Detect which cell encompasses the target text, then output its [x, y] center coordinate. 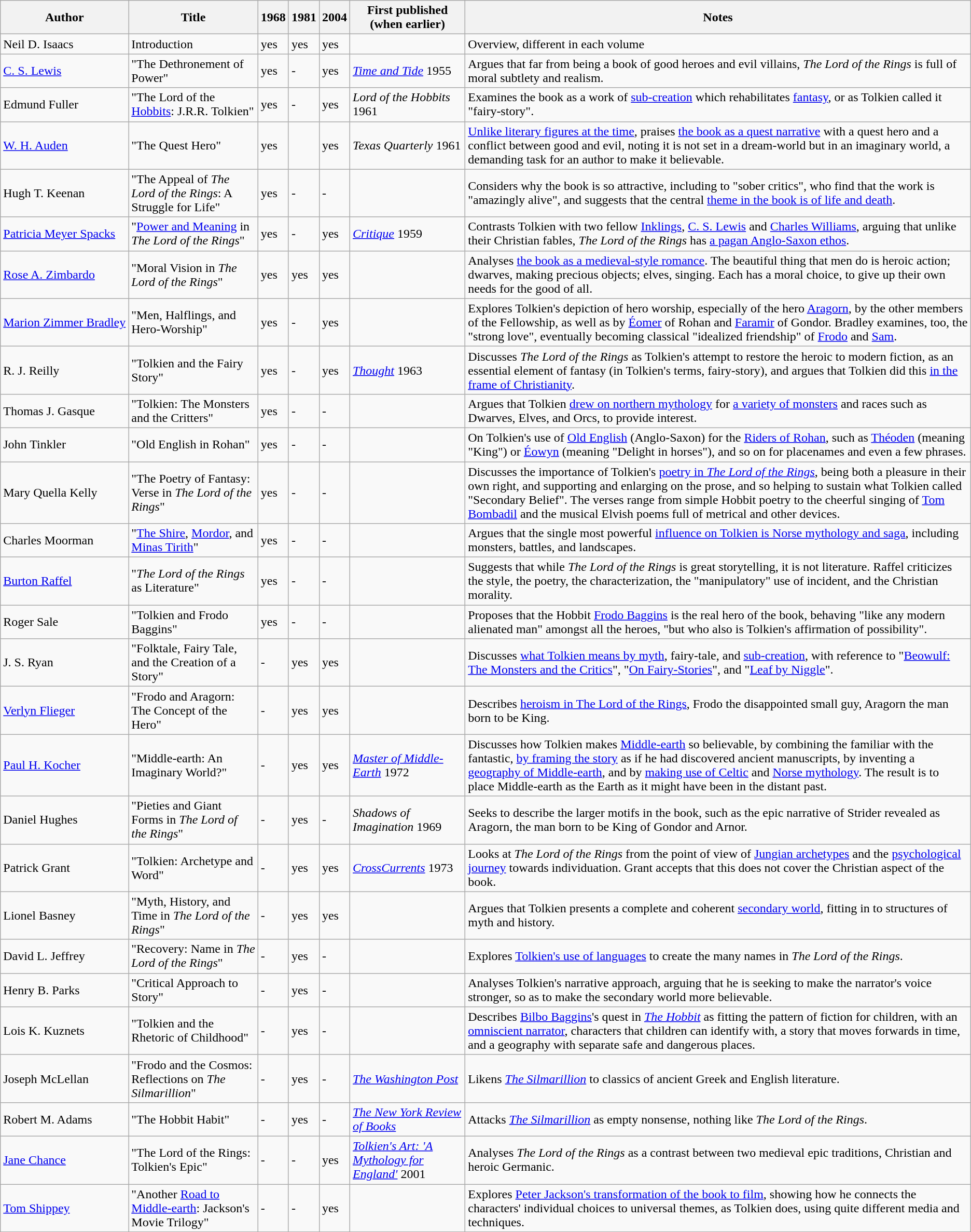
Notes [718, 18]
1968 [273, 18]
Describes heroism in The Lord of the Rings, Frodo the disappointed small guy, Aragorn the man born to be King. [718, 710]
Texas Quarterly 1961 [407, 145]
Author [64, 18]
"Power and Meaning in The Lord of the Rings" [193, 234]
"Tolkien and Frodo Baggins" [193, 622]
"The Dethronement of Power" [193, 71]
The Washington Post [407, 1078]
Robert M. Adams [64, 1119]
Title [193, 18]
Lois K. Kuznets [64, 1031]
Analyses The Lord of the Rings as a contrast between two medieval epic traditions, Christian and heroic Germanic. [718, 1160]
"Another Road to Middle-earth: Jackson's Movie Trilogy" [193, 1208]
Rose A. Zimbardo [64, 275]
John Tinkler [64, 444]
"Tolkien: Archetype and Word" [193, 868]
"The Lord of the Rings: Tolkien's Epic" [193, 1160]
"The Lord of the Hobbits: J.R.R. Tolkien" [193, 105]
Tolkien's Art: 'A Mythology for England' 2001 [407, 1160]
"The Hobbit Habit" [193, 1119]
Paul H. Kocher [64, 765]
Patricia Meyer Spacks [64, 234]
Likens The Silmarillion to classics of ancient Greek and English literature. [718, 1078]
Argues that Tolkien drew on northern mythology for a variety of monsters and races such as Dwarves, Elves, and Orcs, to provide interest. [718, 411]
C. S. Lewis [64, 71]
Lionel Basney [64, 915]
Master of Middle-Earth 1972 [407, 765]
Edmund Fuller [64, 105]
Mary Quella Kelly [64, 493]
Critique 1959 [407, 234]
Thomas J. Gasque [64, 411]
"The Appeal of The Lord of the Rings: A Struggle for Life" [193, 193]
"Tolkien and the Rhetoric of Childhood" [193, 1031]
Explores Tolkien's use of languages to create the many names in The Lord of the Rings. [718, 956]
Henry B. Parks [64, 990]
"Old English in Rohan" [193, 444]
"The Quest Hero" [193, 145]
J. S. Ryan [64, 663]
Hugh T. Keenan [64, 193]
The New York Review of Books [407, 1119]
1981 [304, 18]
Neil D. Isaacs [64, 44]
R. J. Reilly [64, 370]
"Middle-earth: An Imaginary World?" [193, 765]
Time and Tide 1955 [407, 71]
Argues that Tolkien presents a complete and coherent secondary world, fitting in to structures of myth and history. [718, 915]
"Myth, History, and Time in The Lord of the Rings" [193, 915]
"Critical Approach to Story" [193, 990]
"The Shire, Mordor, and Minas Tirith" [193, 541]
Introduction [193, 44]
Attacks The Silmarillion as empty nonsense, nothing like The Lord of the Rings. [718, 1119]
"Men, Halflings, and Hero-Worship" [193, 322]
Examines the book as a work of sub-creation which rehabilitates fantasy, or as Tolkien called it "fairy-story". [718, 105]
Marion Zimmer Bradley [64, 322]
Thought 1963 [407, 370]
2004 [334, 18]
Roger Sale [64, 622]
"Recovery: Name in The Lord of the Rings" [193, 956]
"Pieties and Giant Forms in The Lord of the Rings" [193, 820]
Jane Chance [64, 1160]
Argues that the single most powerful influence on Tolkien is Norse mythology and saga, including monsters, battles, and landscapes. [718, 541]
Charles Moorman [64, 541]
Daniel Hughes [64, 820]
Tom Shippey [64, 1208]
David L. Jeffrey [64, 956]
Verlyn Flieger [64, 710]
"Tolkien: The Monsters and the Critters" [193, 411]
Argues that far from being a book of good heroes and evil villains, The Lord of the Rings is full of moral subtlety and realism. [718, 71]
"Frodo and Aragorn: The Concept of the Hero" [193, 710]
Burton Raffel [64, 581]
"Tolkien and the Fairy Story" [193, 370]
"The Poetry of Fantasy: Verse in The Lord of the Rings" [193, 493]
W. H. Auden [64, 145]
Overview, different in each volume [718, 44]
"Folktale, Fairy Tale, and the Creation of a Story" [193, 663]
Shadows of Imagination 1969 [407, 820]
Lord of the Hobbits 1961 [407, 105]
Patrick Grant [64, 868]
"The Lord of the Rings as Literature" [193, 581]
Joseph McLellan [64, 1078]
"Moral Vision in The Lord of the Rings" [193, 275]
"Frodo and the Cosmos: Reflections on The Silmarillion" [193, 1078]
First published(when earlier) [407, 18]
CrossCurrents 1973 [407, 868]
